Search for the cell housing the specified text and yield its (x, y) center coordinate. 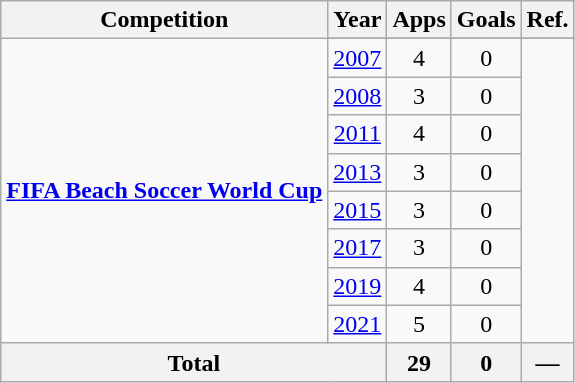
Ref. (548, 20)
Goals (486, 20)
Year (358, 20)
29 (419, 362)
2015 (358, 210)
Apps (419, 20)
2021 (358, 324)
2011 (358, 134)
5 (419, 324)
2008 (358, 96)
Competition (164, 20)
2013 (358, 172)
— (548, 362)
2017 (358, 248)
Total (194, 362)
2019 (358, 286)
2007 (358, 58)
FIFA Beach Soccer World Cup (164, 191)
